Return the [X, Y] coordinate for the center point of the cell that contains the specified text.  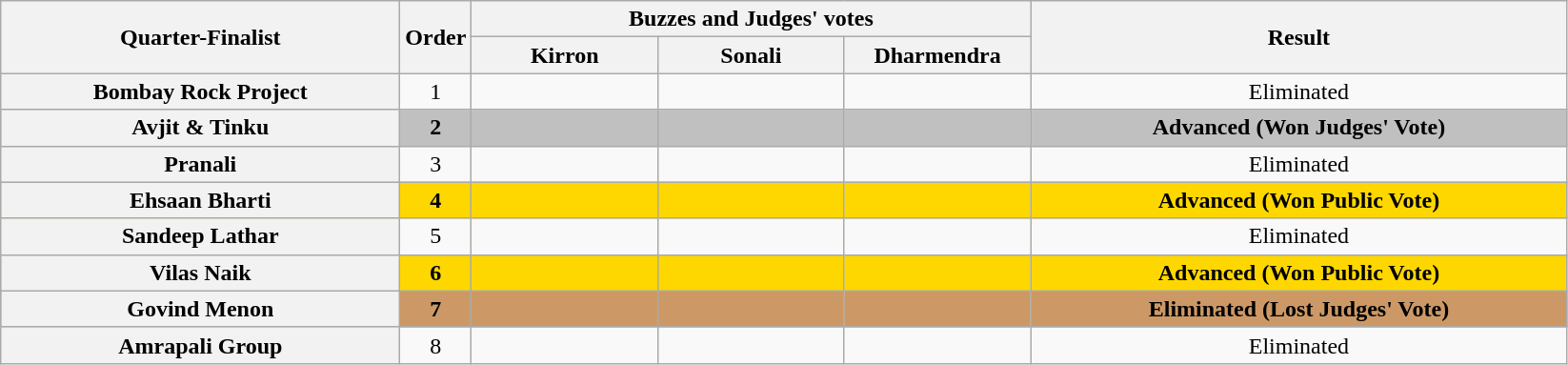
1 [436, 91]
Buzzes and Judges' votes [751, 19]
4 [436, 200]
Result [1299, 37]
7 [436, 309]
5 [436, 236]
Advanced (Won Judges' Vote) [1299, 128]
Kirron [565, 55]
Order [436, 37]
Sandeep Lathar [200, 236]
Pranali [200, 164]
Bombay Rock Project [200, 91]
Quarter-Finalist [200, 37]
Ehsaan Bharti [200, 200]
Eliminated (Lost Judges' Vote) [1299, 309]
Dharmendra [937, 55]
8 [436, 345]
Vilas Naik [200, 273]
Avjit & Tinku [200, 128]
3 [436, 164]
2 [436, 128]
Sonali [752, 55]
6 [436, 273]
Govind Menon [200, 309]
Amrapali Group [200, 345]
